Extract the [X, Y] coordinate from the center of the cell holding the provided text.  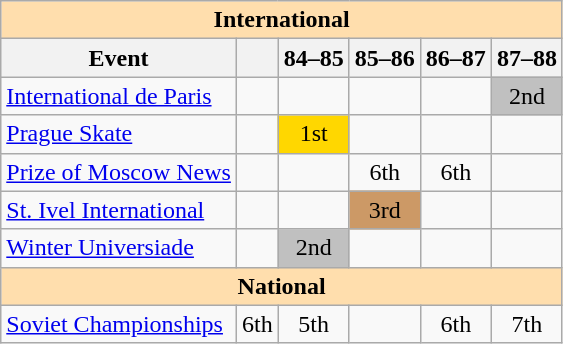
87–88 [526, 58]
National [282, 286]
86–87 [456, 58]
5th [314, 324]
1st [314, 134]
Soviet Championships [119, 324]
84–85 [314, 58]
St. Ivel International [119, 210]
7th [526, 324]
Prague Skate [119, 134]
Event [119, 58]
Winter Universiade [119, 248]
3rd [384, 210]
International [282, 20]
85–86 [384, 58]
International de Paris [119, 96]
Prize of Moscow News [119, 172]
